Identify which cell holds the provided text, then report its (X, Y) central coordinate. 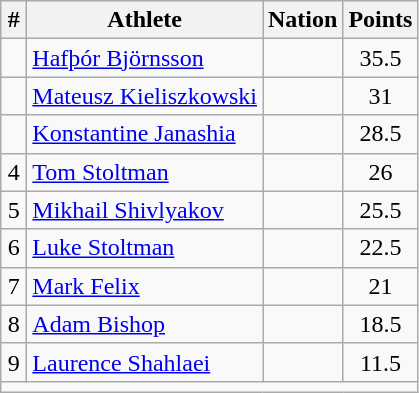
8 (14, 324)
Mikhail Shivlyakov (145, 210)
31 (380, 96)
Hafþór Björnsson (145, 58)
28.5 (380, 134)
5 (14, 210)
18.5 (380, 324)
Points (380, 20)
Adam Bishop (145, 324)
35.5 (380, 58)
26 (380, 172)
# (14, 20)
9 (14, 362)
Nation (302, 20)
Mateusz Kieliszkowski (145, 96)
Konstantine Janashia (145, 134)
11.5 (380, 362)
Mark Felix (145, 286)
25.5 (380, 210)
Athlete (145, 20)
Laurence Shahlaei (145, 362)
4 (14, 172)
6 (14, 248)
21 (380, 286)
Luke Stoltman (145, 248)
Tom Stoltman (145, 172)
7 (14, 286)
22.5 (380, 248)
